From the cell containing the given text, extract its center point as [x, y] coordinate. 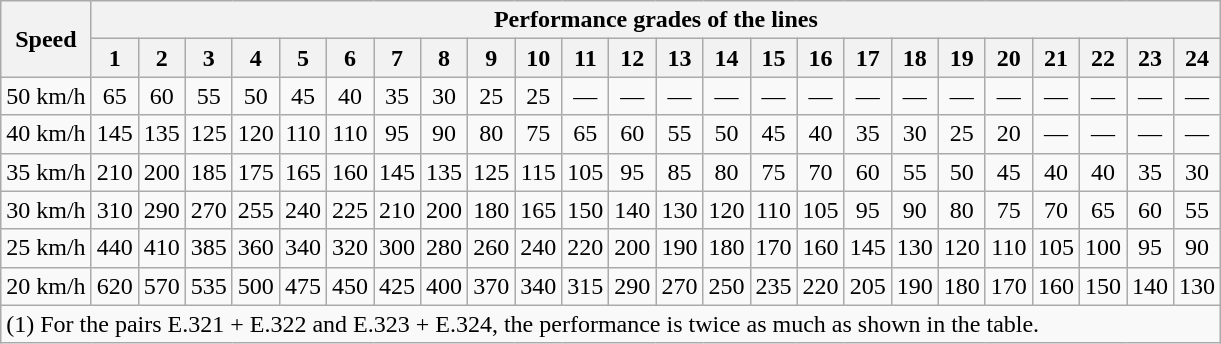
570 [162, 286]
21 [1056, 58]
235 [774, 286]
310 [114, 210]
185 [208, 172]
15 [774, 58]
2 [162, 58]
315 [586, 286]
85 [680, 172]
115 [538, 172]
255 [256, 210]
20 km/h [46, 286]
23 [1150, 58]
175 [256, 172]
4 [256, 58]
14 [726, 58]
(1) For the pairs E.321 + E.322 and E.323 + E.324, the performance is twice as much as shown in the table. [611, 324]
320 [350, 248]
12 [632, 58]
50 km/h [46, 96]
500 [256, 286]
18 [914, 58]
280 [444, 248]
3 [208, 58]
19 [962, 58]
440 [114, 248]
40 km/h [46, 134]
260 [492, 248]
22 [1102, 58]
225 [350, 210]
13 [680, 58]
250 [726, 286]
11 [586, 58]
400 [444, 286]
475 [302, 286]
5 [302, 58]
425 [398, 286]
9 [492, 58]
16 [820, 58]
620 [114, 286]
8 [444, 58]
360 [256, 248]
100 [1102, 248]
1 [114, 58]
370 [492, 286]
410 [162, 248]
Speed [46, 39]
450 [350, 286]
6 [350, 58]
205 [868, 286]
35 km/h [46, 172]
24 [1198, 58]
300 [398, 248]
17 [868, 58]
Performance grades of the lines [656, 20]
535 [208, 286]
385 [208, 248]
7 [398, 58]
30 km/h [46, 210]
10 [538, 58]
25 km/h [46, 248]
